Detect which cell encompasses the target text, then output its [X, Y] center coordinate. 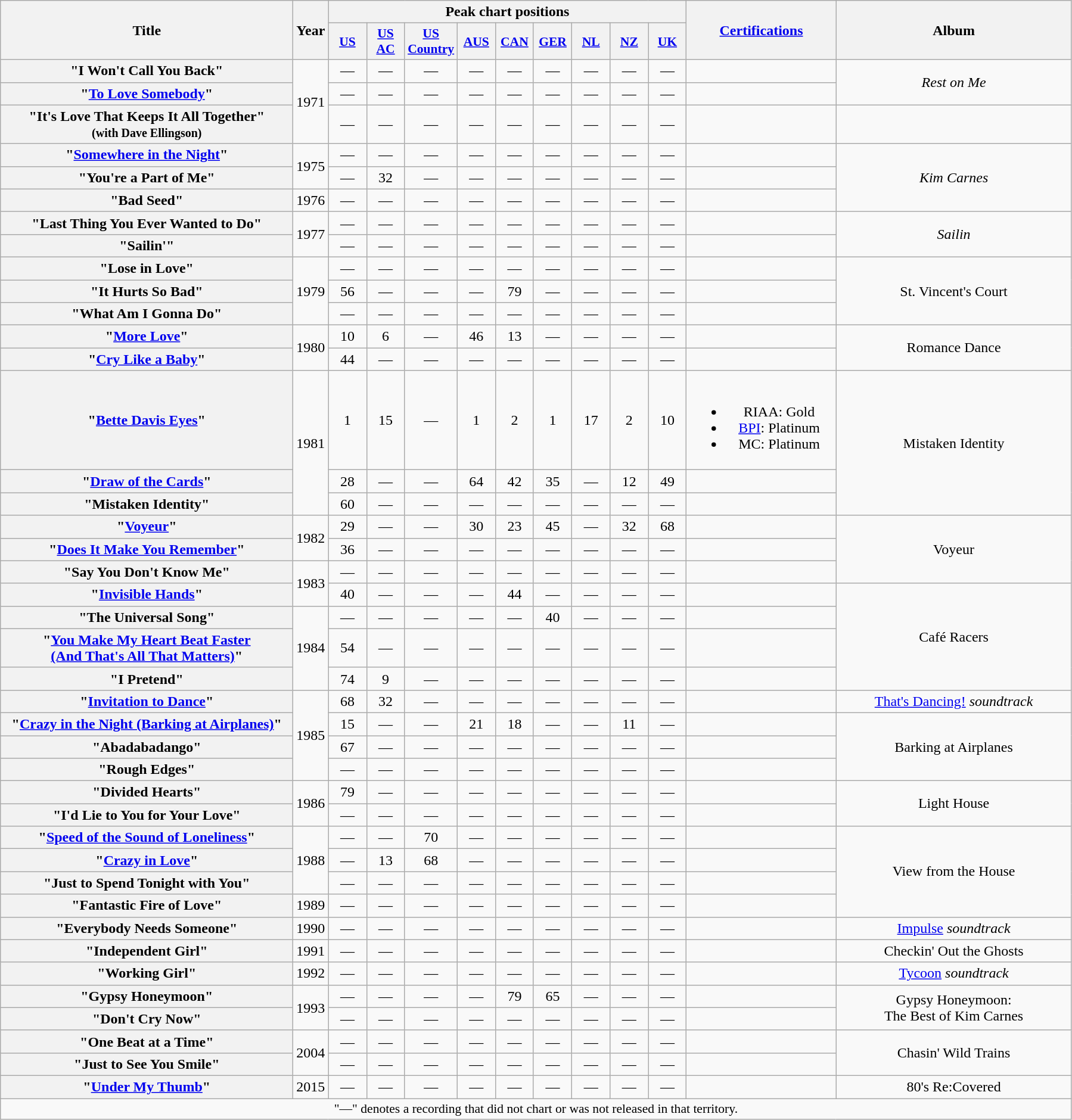
1980 [311, 348]
Gypsy Honeymoon:The Best of Kim Carnes [953, 1007]
"Divided Hearts" [147, 792]
"One Beat at a Time" [147, 1041]
Tycoon soundtrack [953, 973]
Romance Dance [953, 348]
"Speed of the Sound of Loneliness" [147, 838]
30 [476, 527]
Year [311, 30]
"Independent Girl" [147, 951]
Album [953, 30]
"Sailin'" [147, 245]
"Abadabadango" [147, 746]
1983 [311, 583]
Light House [953, 804]
1971 [311, 101]
"Under My Thumb" [147, 1087]
29 [347, 527]
1985 [311, 735]
9 [386, 679]
RIAA: GoldBPI: PlatinumMC: Platinum [762, 421]
Checkin' Out the Ghosts [953, 951]
2015 [311, 1087]
Voyeur [953, 549]
"You're a Part of Me" [147, 178]
NL [591, 42]
80's Re:Covered [953, 1087]
"Mistaken Identity" [147, 504]
Impulse soundtrack [953, 928]
2004 [311, 1053]
Certifications [762, 30]
64 [476, 481]
"Don't Cry Now" [147, 1019]
"—" denotes a recording that did not chart or was not released in that territory. [536, 1109]
"Gypsy Honeymoon" [147, 996]
"Somewhere in the Night" [147, 155]
1992 [311, 973]
"Crazy in Love" [147, 860]
Chasin' Wild Trains [953, 1053]
"Invitation to Dance" [147, 701]
GER [552, 42]
Barking at Airplanes [953, 746]
Rest on Me [953, 82]
St. Vincent's Court [953, 291]
1982 [311, 538]
74 [347, 679]
CAN [514, 42]
"It Hurts So Bad" [147, 291]
"To Love Somebody" [147, 94]
UK [667, 42]
"You Make My Heart Beat Faster(And That's All That Matters)" [147, 648]
US [347, 42]
17 [591, 421]
That's Dancing! soundtrack [953, 701]
70 [431, 838]
1976 [311, 200]
Kim Carnes [953, 178]
46 [476, 337]
1984 [311, 648]
1989 [311, 906]
"Working Girl" [147, 973]
US Country [431, 42]
"Everybody Needs Someone" [147, 928]
21 [476, 724]
Café Racers [953, 636]
1975 [311, 166]
1990 [311, 928]
1993 [311, 1007]
1981 [311, 443]
"Fantastic Fire of Love" [147, 906]
Sailin [953, 234]
"Just to See You Smile" [147, 1064]
"It's Love That Keeps It All Together"(with Dave Ellingson) [147, 124]
AUS [476, 42]
"Bad Seed" [147, 200]
67 [347, 746]
6 [386, 337]
"Last Thing You Ever Wanted to Do" [147, 223]
"Draw of the Cards" [147, 481]
11 [629, 724]
"I'd Lie to You for Your Love" [147, 815]
"Just to Spend Tonight with You" [147, 883]
"I Pretend" [147, 679]
42 [514, 481]
Peak chart positions [508, 12]
"Cry Like a Baby" [147, 359]
1977 [311, 234]
1979 [311, 291]
NZ [629, 42]
"Lose in Love" [147, 268]
36 [347, 549]
18 [514, 724]
"Bette Davis Eyes" [147, 421]
"The Universal Song" [147, 617]
"Invisible Hands" [147, 595]
1988 [311, 860]
35 [552, 481]
Mistaken Identity [953, 443]
60 [347, 504]
54 [347, 648]
View from the House [953, 872]
12 [629, 481]
"What Am I Gonna Do" [147, 314]
Title [147, 30]
28 [347, 481]
65 [552, 996]
US AC [386, 42]
49 [667, 481]
"Voyeur" [147, 527]
1986 [311, 804]
45 [552, 527]
"More Love" [147, 337]
"Crazy in the Night (Barking at Airplanes)" [147, 724]
23 [514, 527]
"Say You Don't Know Me" [147, 572]
1991 [311, 951]
"Rough Edges" [147, 770]
"I Won't Call You Back" [147, 71]
"Does It Make You Remember" [147, 549]
56 [347, 291]
